Detect which cell encompasses the target text, then output its [X, Y] center coordinate. 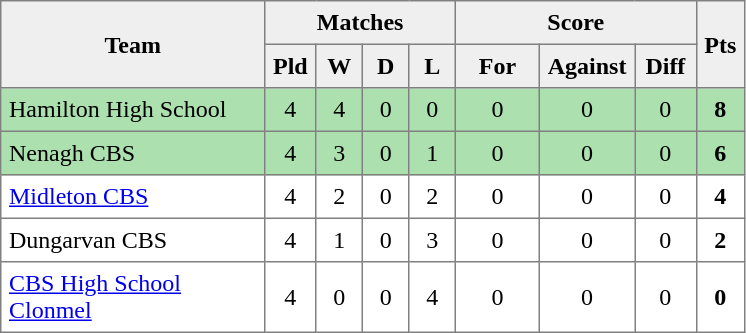
Midleton CBS [133, 197]
Matches [360, 23]
6 [720, 153]
L [432, 66]
Pts [720, 44]
Against [586, 66]
Diff [666, 66]
W [339, 66]
CBS High School Clonmel [133, 297]
Score [576, 23]
8 [720, 110]
Hamilton High School [133, 110]
D [385, 66]
Dungarvan CBS [133, 240]
For [497, 66]
Pld [290, 66]
Nenagh CBS [133, 153]
Team [133, 44]
